Capture the cell that displays the provided text and extract its (X, Y) central coordinate. 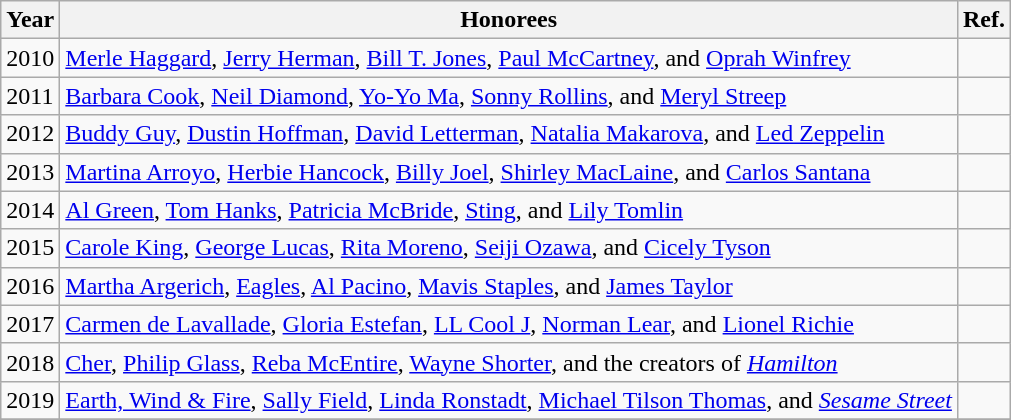
Earth, Wind & Fire, Sally Field, Linda Ronstadt, Michael Tilson Thomas, and Sesame Street (509, 400)
2010 (30, 58)
Martha Argerich, Eagles, Al Pacino, Mavis Staples, and James Taylor (509, 286)
2018 (30, 362)
Cher, Philip Glass, Reba McEntire, Wayne Shorter, and the creators of Hamilton (509, 362)
Al Green, Tom Hanks, Patricia McBride, Sting, and Lily Tomlin (509, 210)
Ref. (984, 20)
Carmen de Lavallade, Gloria Estefan, LL Cool J, Norman Lear, and Lionel Richie (509, 324)
2012 (30, 134)
2013 (30, 172)
Honorees (509, 20)
Buddy Guy, Dustin Hoffman, David Letterman, Natalia Makarova, and Led Zeppelin (509, 134)
2015 (30, 248)
Carole King, George Lucas, Rita Moreno, Seiji Ozawa, and Cicely Tyson (509, 248)
2016 (30, 286)
2014 (30, 210)
2017 (30, 324)
Year (30, 20)
Barbara Cook, Neil Diamond, Yo-Yo Ma, Sonny Rollins, and Meryl Streep (509, 96)
2011 (30, 96)
Martina Arroyo, Herbie Hancock, Billy Joel, Shirley MacLaine, and Carlos Santana (509, 172)
Merle Haggard, Jerry Herman, Bill T. Jones, Paul McCartney, and Oprah Winfrey (509, 58)
2019 (30, 400)
